For the text-containing cell, return its midpoint in [X, Y] coordinate format. 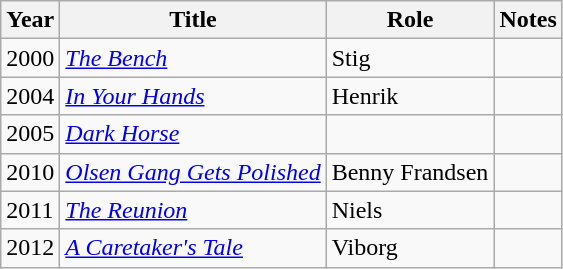
The Bench [193, 58]
Viborg [410, 248]
A Caretaker's Tale [193, 248]
Benny Frandsen [410, 172]
Olsen Gang Gets Polished [193, 172]
2011 [30, 210]
2012 [30, 248]
Role [410, 20]
2000 [30, 58]
Year [30, 20]
2005 [30, 134]
2010 [30, 172]
The Reunion [193, 210]
Notes [528, 20]
Title [193, 20]
Henrik [410, 96]
Niels [410, 210]
Dark Horse [193, 134]
In Your Hands [193, 96]
Stig [410, 58]
2004 [30, 96]
